Provide the (x, y) coordinate of the cell's center where the given text is located.  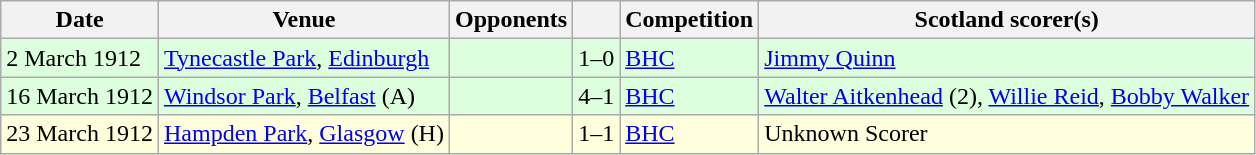
Jimmy Quinn (1007, 58)
1–0 (596, 58)
4–1 (596, 96)
Opponents (510, 20)
Scotland scorer(s) (1007, 20)
16 March 1912 (80, 96)
Unknown Scorer (1007, 134)
1–1 (596, 134)
Walter Aitkenhead (2), Willie Reid, Bobby Walker (1007, 96)
Date (80, 20)
Windsor Park, Belfast (A) (304, 96)
Competition (690, 20)
2 March 1912 (80, 58)
Hampden Park, Glasgow (H) (304, 134)
Venue (304, 20)
Tynecastle Park, Edinburgh (304, 58)
23 March 1912 (80, 134)
